Find where the given text appears and provide that cell's center as (X, Y) coordinate. 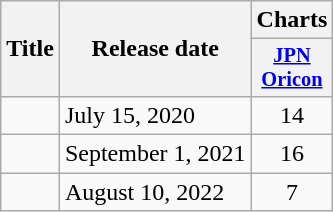
16 (292, 154)
September 1, 2021 (155, 154)
7 (292, 192)
July 15, 2020 (155, 115)
14 (292, 115)
August 10, 2022 (155, 192)
JPNOricon (292, 68)
Charts (292, 20)
Title (30, 49)
Release date (155, 49)
